Output the [x, y] coordinate of the center of the cell containing the given text.  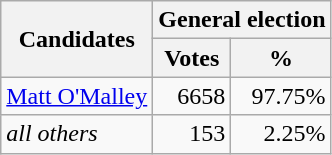
2.25% [281, 134]
Candidates [77, 39]
153 [192, 134]
General election [242, 20]
Matt O'Malley [77, 96]
6658 [192, 96]
% [281, 58]
97.75% [281, 96]
all others [77, 134]
Votes [192, 58]
